Identify which cell holds the provided text, then report its (X, Y) central coordinate. 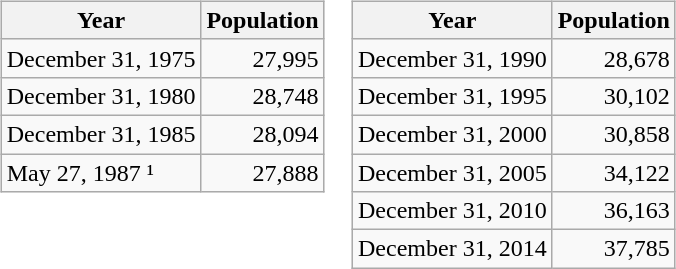
36,163 (614, 211)
December 31, 1980 (101, 96)
27,888 (262, 173)
December 31, 2014 (453, 249)
May 27, 1987 ¹ (101, 173)
34,122 (614, 173)
28,748 (262, 96)
27,995 (262, 58)
30,858 (614, 134)
30,102 (614, 96)
December 31, 2005 (453, 173)
28,094 (262, 134)
December 31, 1975 (101, 58)
December 31, 1990 (453, 58)
28,678 (614, 58)
December 31, 1995 (453, 96)
37,785 (614, 249)
December 31, 2010 (453, 211)
December 31, 1985 (101, 134)
December 31, 2000 (453, 134)
